Output the (X, Y) coordinate of the center of the cell containing the given text.  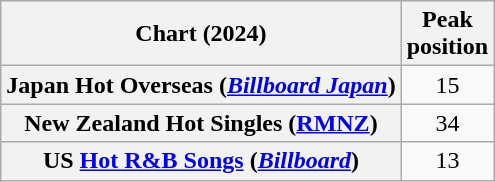
Peakposition (447, 34)
34 (447, 123)
US Hot R&B Songs (Billboard) (201, 161)
Chart (2024) (201, 34)
13 (447, 161)
15 (447, 85)
New Zealand Hot Singles (RMNZ) (201, 123)
Japan Hot Overseas (Billboard Japan) (201, 85)
